From the cell containing the given text, extract its center point as [X, Y] coordinate. 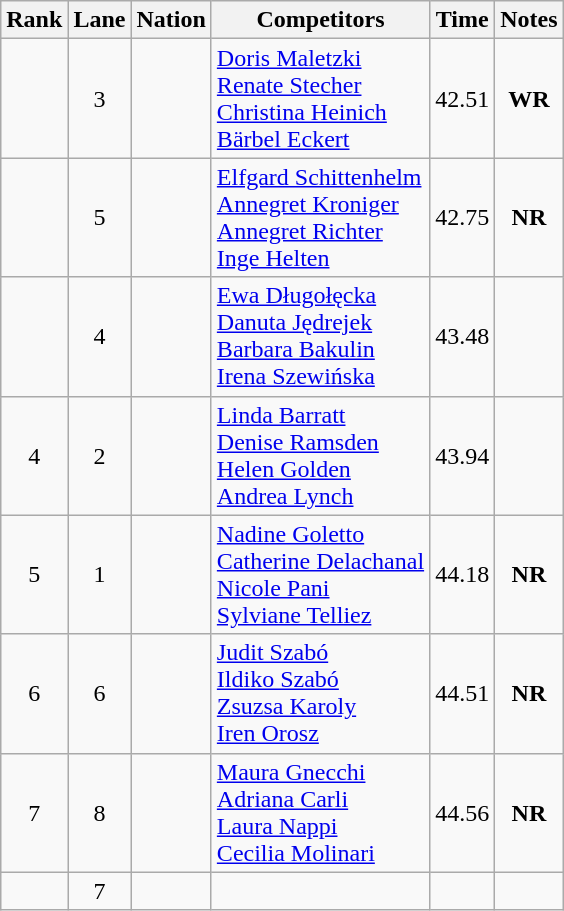
8 [100, 812]
3 [100, 98]
2 [100, 456]
Linda BarrattDenise RamsdenHelen GoldenAndrea Lynch [320, 456]
Judit SzabóIldiko SzabóZsuzsa KarolyIren Orosz [320, 694]
Notes [529, 20]
Doris MaletzkiRenate StecherChristina HeinichBärbel Eckert [320, 98]
Lane [100, 20]
Competitors [320, 20]
WR [529, 98]
44.51 [462, 694]
42.51 [462, 98]
43.48 [462, 336]
Nation [171, 20]
Rank [34, 20]
Ewa DługołęckaDanuta JędrejekBarbara BakulinIrena Szewińska [320, 336]
42.75 [462, 218]
43.94 [462, 456]
Time [462, 20]
44.56 [462, 812]
44.18 [462, 574]
Nadine GolettoCatherine DelachanalNicole PaniSylviane Telliez [320, 574]
1 [100, 574]
Elfgard SchittenhelmAnnegret KronigerAnnegret RichterInge Helten [320, 218]
Maura GnecchiAdriana CarliLaura NappiCecilia Molinari [320, 812]
